Return the (X, Y) coordinate for the center point of the cell that contains the specified text.  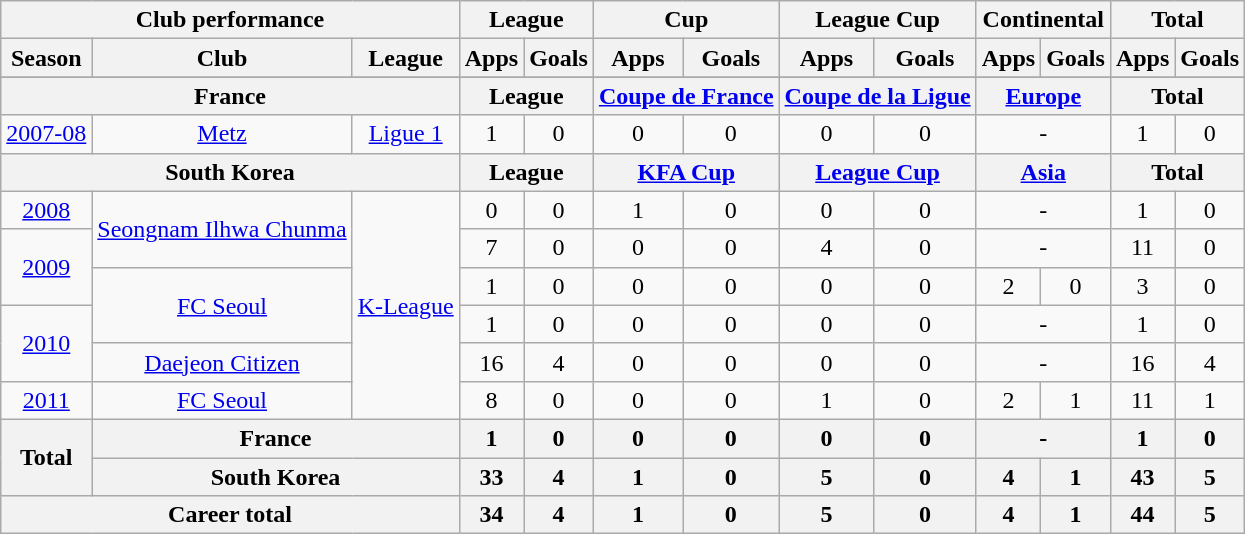
Career total (230, 515)
34 (491, 515)
Coupe de France (686, 96)
2007-08 (46, 134)
2009 (46, 267)
Daejeon Citizen (222, 362)
K-League (406, 305)
44 (1142, 515)
Seongnam Ilhwa Chunma (222, 229)
Asia (1043, 172)
Club performance (230, 20)
Coupe de la Ligue (878, 96)
Club (222, 58)
Cup (686, 20)
2011 (46, 400)
Europe (1043, 96)
43 (1142, 477)
Continental (1043, 20)
2008 (46, 210)
8 (491, 400)
Ligue 1 (406, 134)
33 (491, 477)
Metz (222, 134)
7 (491, 248)
3 (1142, 286)
KFA Cup (686, 172)
Season (46, 58)
2010 (46, 343)
